Pinpoint the cell where the given text exists, returning its (X, Y) midpoint coordinate. 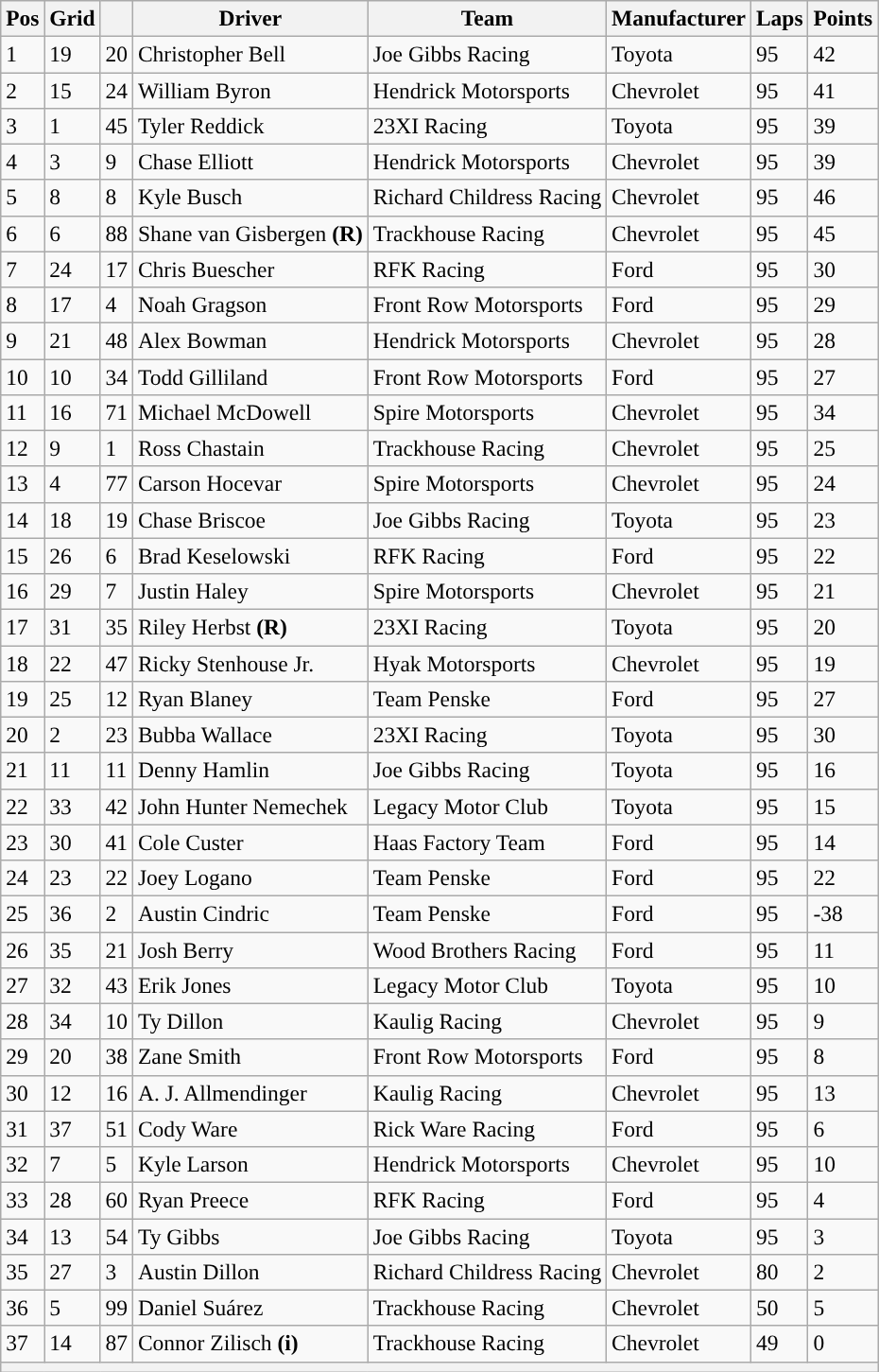
49 (779, 1344)
William Byron (250, 90)
Todd Gilliland (250, 376)
Pos (23, 18)
Team (487, 18)
Brad Keselowski (250, 556)
Michael McDowell (250, 412)
Bubba Wallace (250, 735)
43 (116, 985)
Chase Elliott (250, 162)
48 (116, 340)
Zane Smith (250, 1057)
Chase Briscoe (250, 520)
Connor Zilisch (i) (250, 1344)
Points (843, 18)
Alex Bowman (250, 340)
Hyak Motorsports (487, 663)
80 (779, 1272)
Ross Chastain (250, 448)
88 (116, 234)
Josh Berry (250, 949)
Laps (779, 18)
Kyle Busch (250, 198)
Grid (72, 18)
Erik Jones (250, 985)
Kyle Larson (250, 1164)
87 (116, 1344)
99 (116, 1308)
Wood Brothers Racing (487, 949)
Ryan Blaney (250, 699)
46 (843, 198)
John Hunter Nemechek (250, 807)
77 (116, 484)
60 (116, 1200)
Ty Dillon (250, 1021)
Cole Custer (250, 842)
0 (843, 1344)
Christopher Bell (250, 54)
Riley Herbst (R) (250, 627)
Ryan Preece (250, 1200)
Cody Ware (250, 1129)
Ty Gibbs (250, 1236)
A. J. Allmendinger (250, 1093)
Denny Hamlin (250, 771)
50 (779, 1308)
38 (116, 1057)
Daniel Suárez (250, 1308)
Austin Dillon (250, 1272)
Chris Buescher (250, 269)
Tyler Reddick (250, 126)
47 (116, 663)
Manufacturer (679, 18)
Joey Logano (250, 877)
Ricky Stenhouse Jr. (250, 663)
Driver (250, 18)
Carson Hocevar (250, 484)
54 (116, 1236)
Haas Factory Team (487, 842)
Shane van Gisbergen (R) (250, 234)
-38 (843, 913)
51 (116, 1129)
Justin Haley (250, 591)
71 (116, 412)
Rick Ware Racing (487, 1129)
Austin Cindric (250, 913)
Noah Gragson (250, 304)
